Identify which cell holds the provided text, then report its (X, Y) central coordinate. 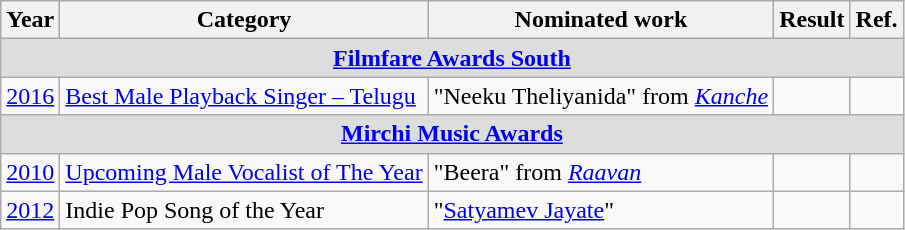
Category (244, 20)
Upcoming Male Vocalist of The Year (244, 172)
Result (812, 20)
"Satyamev Jayate" (600, 210)
Nominated work (600, 20)
Mirchi Music Awards (452, 134)
2016 (30, 96)
Ref. (876, 20)
Year (30, 20)
2012 (30, 210)
Filmfare Awards South (452, 58)
Indie Pop Song of the Year (244, 210)
"Neeku Theliyanida" from Kanche (600, 96)
"Beera" from Raavan (600, 172)
Best Male Playback Singer – Telugu (244, 96)
2010 (30, 172)
